Search for the cell housing the specified text and yield its (X, Y) center coordinate. 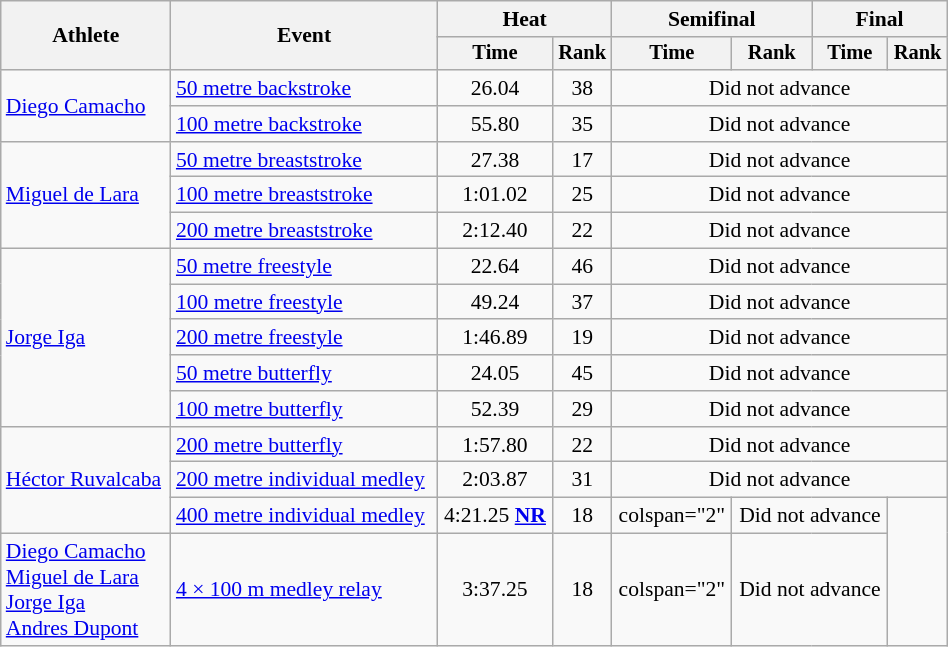
Diego Camacho Miguel de Lara Jorge IgaAndres Dupont (86, 590)
25 (582, 195)
31 (582, 480)
27.38 (494, 160)
100 metre backstroke (304, 124)
Event (304, 36)
1:01.02 (494, 195)
200 metre breaststroke (304, 231)
50 metre butterfly (304, 373)
1:57.80 (494, 445)
19 (582, 338)
Héctor Ruvalcaba (86, 480)
24.05 (494, 373)
100 metre freestyle (304, 302)
Athlete (86, 36)
4:21.25 NR (494, 516)
Heat (524, 19)
50 metre breaststroke (304, 160)
Final (880, 19)
200 metre individual medley (304, 480)
200 metre freestyle (304, 338)
2:03.87 (494, 480)
17 (582, 160)
50 metre freestyle (304, 267)
200 metre butterfly (304, 445)
37 (582, 302)
52.39 (494, 409)
45 (582, 373)
3:37.25 (494, 590)
Jorge Iga (86, 338)
29 (582, 409)
46 (582, 267)
Miguel de Lara (86, 196)
38 (582, 88)
Diego Camacho (86, 106)
35 (582, 124)
4 × 100 m medley relay (304, 590)
22.64 (494, 267)
100 metre breaststroke (304, 195)
50 metre backstroke (304, 88)
2:12.40 (494, 231)
400 metre individual medley (304, 516)
1:46.89 (494, 338)
100 metre butterfly (304, 409)
49.24 (494, 302)
26.04 (494, 88)
Semifinal (712, 19)
55.80 (494, 124)
